Determine the [x, y] coordinate at the center of the cell enclosing the given text.  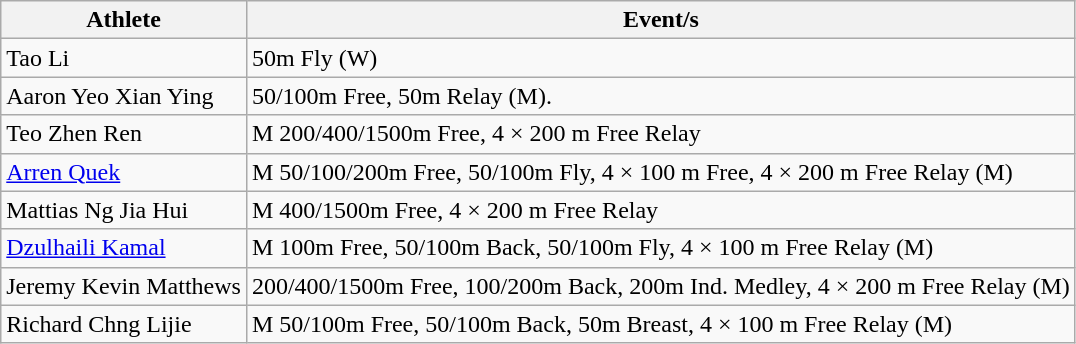
Tao Li [124, 58]
Athlete [124, 20]
Jeremy Kevin Matthews [124, 286]
M 200/400/1500m Free, 4 × 200 m Free Relay [660, 134]
Event/s [660, 20]
Richard Chng Lijie [124, 324]
M 100m Free, 50/100m Back, 50/100m Fly, 4 × 100 m Free Relay (M) [660, 248]
M 50/100m Free, 50/100m Back, 50m Breast, 4 × 100 m Free Relay (M) [660, 324]
Arren Quek [124, 172]
M 50/100/200m Free, 50/100m Fly, 4 × 100 m Free, 4 × 200 m Free Relay (M) [660, 172]
50m Fly (W) [660, 58]
50/100m Free, 50m Relay (M). [660, 96]
Mattias Ng Jia Hui [124, 210]
Teo Zhen Ren [124, 134]
M 400/1500m Free, 4 × 200 m Free Relay [660, 210]
Dzulhaili Kamal [124, 248]
200/400/1500m Free, 100/200m Back, 200m Ind. Medley, 4 × 200 m Free Relay (M) [660, 286]
Aaron Yeo Xian Ying [124, 96]
